From the cell containing the given text, extract its center point as [X, Y] coordinate. 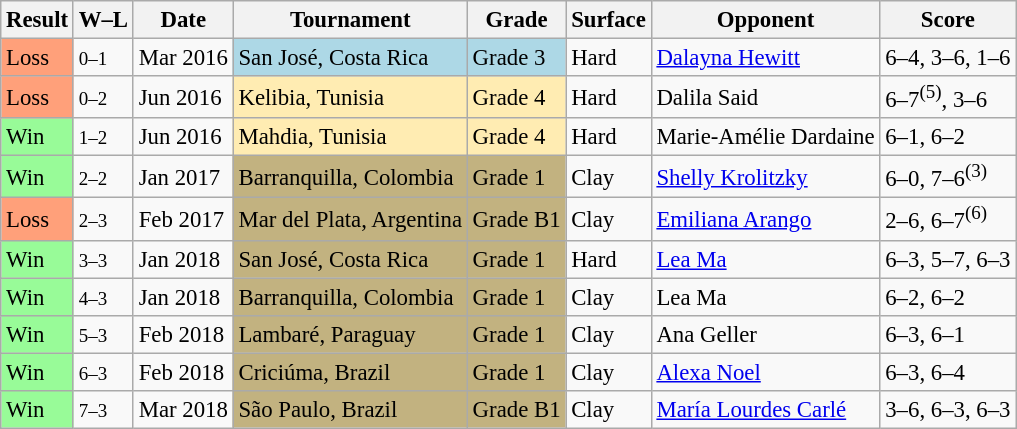
2–2 [103, 177]
Kelibia, Tunisia [350, 97]
6–0, 7–6(3) [948, 177]
Lambaré, Paraguay [350, 334]
Grade 3 [516, 58]
Dalila Said [766, 97]
6–2, 6–2 [948, 297]
Surface [608, 20]
3–3 [103, 259]
Emiliana Arango [766, 219]
Date [183, 20]
Tournament [350, 20]
0–1 [103, 58]
Mar del Plata, Argentina [350, 219]
6–1, 6–2 [948, 137]
1–2 [103, 137]
6–3, 6–1 [948, 334]
Ana Geller [766, 334]
W–L [103, 20]
2–6, 6–7(6) [948, 219]
María Lourdes Carlé [766, 410]
3–6, 6–3, 6–3 [948, 410]
6–3, 6–4 [948, 372]
5–3 [103, 334]
Alexa Noel [766, 372]
Criciúma, Brazil [350, 372]
Result [38, 20]
Mahdia, Tunisia [350, 137]
Feb 2017 [183, 219]
6–3, 5–7, 6–3 [948, 259]
4–3 [103, 297]
São Paulo, Brazil [350, 410]
6–7(5), 3–6 [948, 97]
Grade [516, 20]
Jan 2017 [183, 177]
Mar 2018 [183, 410]
7–3 [103, 410]
Score [948, 20]
Dalayna Hewitt [766, 58]
Mar 2016 [183, 58]
0–2 [103, 97]
Opponent [766, 20]
6–4, 3–6, 1–6 [948, 58]
2–3 [103, 219]
Shelly Krolitzky [766, 177]
6–3 [103, 372]
Marie-Amélie Dardaine [766, 137]
